Provide the [x, y] coordinate of the cell's center where the given text is located.  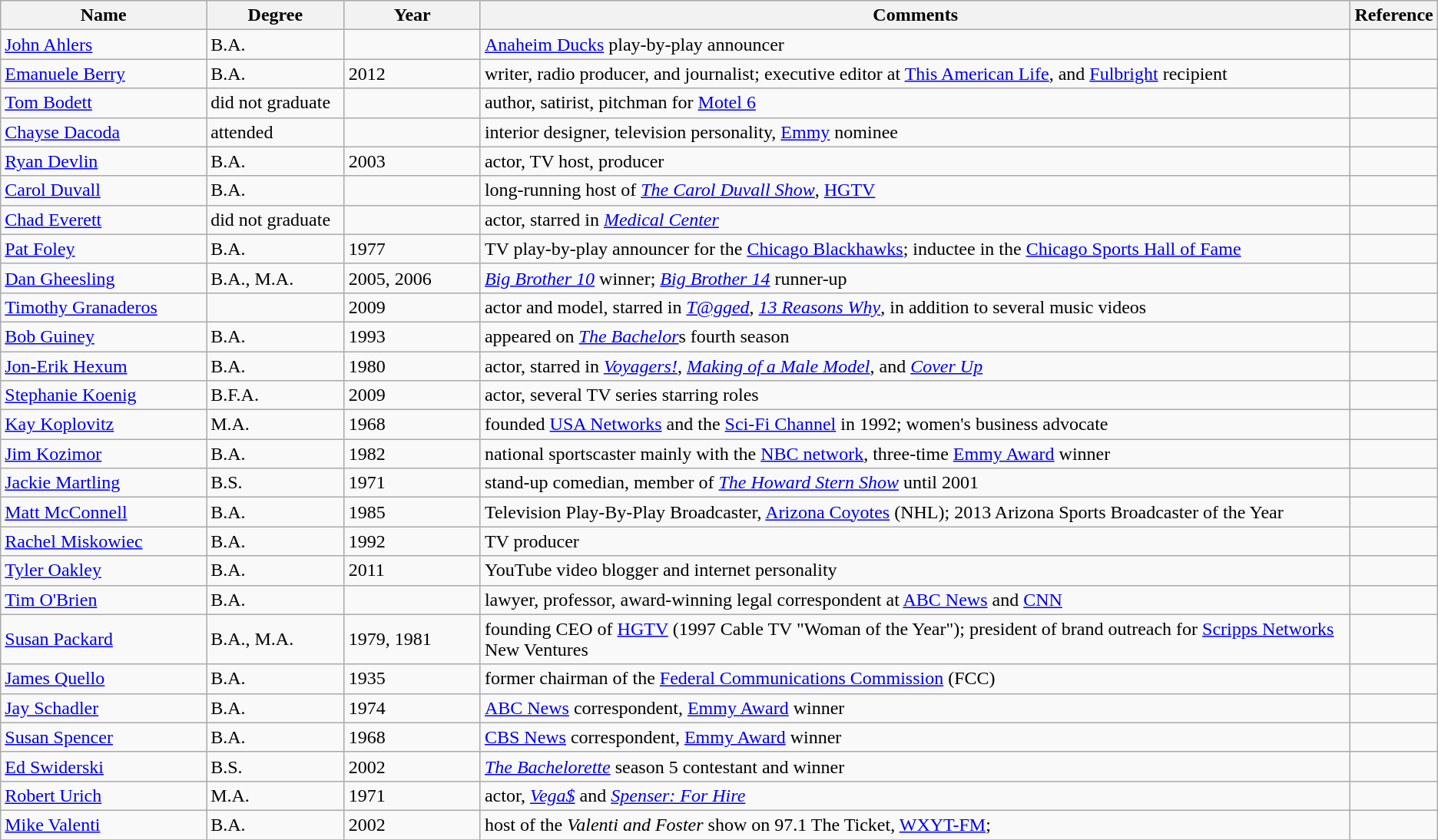
Big Brother 10 winner; Big Brother 14 runner-up [916, 278]
actor and model, starred in T@gged, 13 Reasons Why, in addition to several music videos [916, 307]
attended [276, 132]
national sportscaster mainly with the NBC network, three-time Emmy Award winner [916, 454]
author, satirist, pitchman for Motel 6 [916, 103]
appeared on The Bachelors fourth season [916, 336]
1993 [412, 336]
writer, radio producer, and journalist; executive editor at This American Life, and Fulbright recipient [916, 74]
ABC News correspondent, Emmy Award winner [916, 708]
Degree [276, 15]
Anaheim Ducks play-by-play announcer [916, 45]
1935 [412, 679]
lawyer, professor, award-winning legal correspondent at ABC News and CNN [916, 600]
Jackie Martling [104, 483]
Susan Packard [104, 639]
Tom Bodett [104, 103]
Jay Schadler [104, 708]
James Quello [104, 679]
Emanuele Berry [104, 74]
Jon-Erik Hexum [104, 366]
Timothy Granaderos [104, 307]
host of the Valenti and Foster show on 97.1 The Ticket, WXYT-FM; [916, 825]
1980 [412, 366]
Dan Gheesling [104, 278]
Susan Spencer [104, 737]
1974 [412, 708]
former chairman of the Federal Communications Commission (FCC) [916, 679]
long-running host of The Carol Duvall Show, HGTV [916, 190]
actor, several TV series starring roles [916, 395]
1979, 1981 [412, 639]
B.F.A. [276, 395]
2012 [412, 74]
Jim Kozimor [104, 454]
TV producer [916, 541]
Comments [916, 15]
Kay Koplovitz [104, 425]
interior designer, television personality, Emmy nominee [916, 132]
Chayse Dacoda [104, 132]
1982 [412, 454]
actor, TV host, producer [916, 161]
YouTube video blogger and internet personality [916, 570]
founding CEO of HGTV (1997 Cable TV "Woman of the Year"); president of brand outreach for Scripps Networks New Ventures [916, 639]
Pat Foley [104, 249]
Year [412, 15]
Bob Guiney [104, 336]
CBS News correspondent, Emmy Award winner [916, 737]
Tyler Oakley [104, 570]
TV play-by-play announcer for the Chicago Blackhawks; inductee in the Chicago Sports Hall of Fame [916, 249]
John Ahlers [104, 45]
Stephanie Koenig [104, 395]
Robert Urich [104, 795]
Rachel Miskowiec [104, 541]
actor, starred in Voyagers!, Making of a Male Model, and Cover Up [916, 366]
1985 [412, 512]
2005, 2006 [412, 278]
1992 [412, 541]
Tim O'Brien [104, 600]
Reference [1393, 15]
actor, Vega$ and Spenser: For Hire [916, 795]
Mike Valenti [104, 825]
The Bachelorette season 5 contestant and winner [916, 766]
Name [104, 15]
Chad Everett [104, 220]
2003 [412, 161]
Ryan Devlin [104, 161]
2011 [412, 570]
founded USA Networks and the Sci-Fi Channel in 1992; women's business advocate [916, 425]
actor, starred in Medical Center [916, 220]
1977 [412, 249]
Matt McConnell [104, 512]
stand-up comedian, member of The Howard Stern Show until 2001 [916, 483]
Carol Duvall [104, 190]
Ed Swiderski [104, 766]
Television Play-By-Play Broadcaster, Arizona Coyotes (NHL); 2013 Arizona Sports Broadcaster of the Year [916, 512]
